Search for the cell housing the specified text and yield its [x, y] center coordinate. 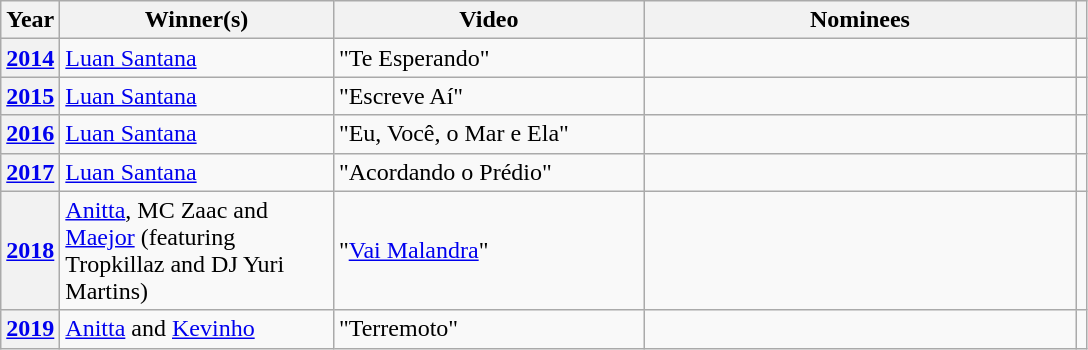
"Terremoto" [488, 329]
"Vai Malandra" [488, 250]
Anitta and Kevinho [197, 329]
"Te Esperando" [488, 58]
Anitta, MC Zaac and Maejor (featuring Tropkillaz and DJ Yuri Martins) [197, 250]
Video [488, 20]
"Escreve Aí" [488, 96]
"Eu, Você, o Mar e Ela" [488, 134]
Nominees [860, 20]
Year [30, 20]
2014 [30, 58]
2018 [30, 250]
2017 [30, 172]
"Acordando o Prédio" [488, 172]
Winner(s) [197, 20]
2015 [30, 96]
2016 [30, 134]
2019 [30, 329]
